Scan for the cell matching the given text and deliver its (x, y) coordinate at center. 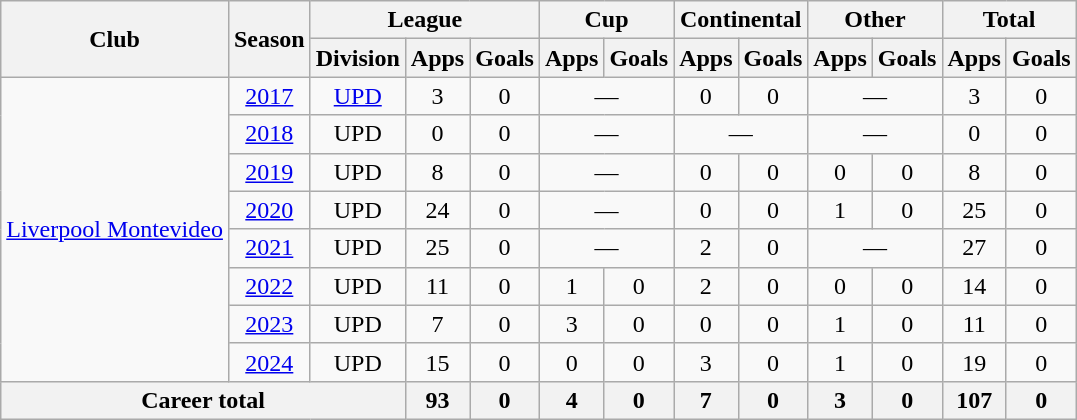
2018 (269, 134)
Division (358, 58)
2023 (269, 324)
2024 (269, 362)
2022 (269, 286)
Other (875, 20)
24 (437, 210)
14 (974, 286)
4 (571, 400)
27 (974, 248)
93 (437, 400)
Liverpool Montevideo (115, 229)
19 (974, 362)
107 (974, 400)
Career total (204, 400)
Total (1009, 20)
Continental (741, 20)
15 (437, 362)
League (424, 20)
Cup (606, 20)
Club (115, 39)
2017 (269, 96)
2021 (269, 248)
Season (269, 39)
2020 (269, 210)
2019 (269, 172)
